Return the [X, Y] coordinate for the center point of the cell that contains the specified text.  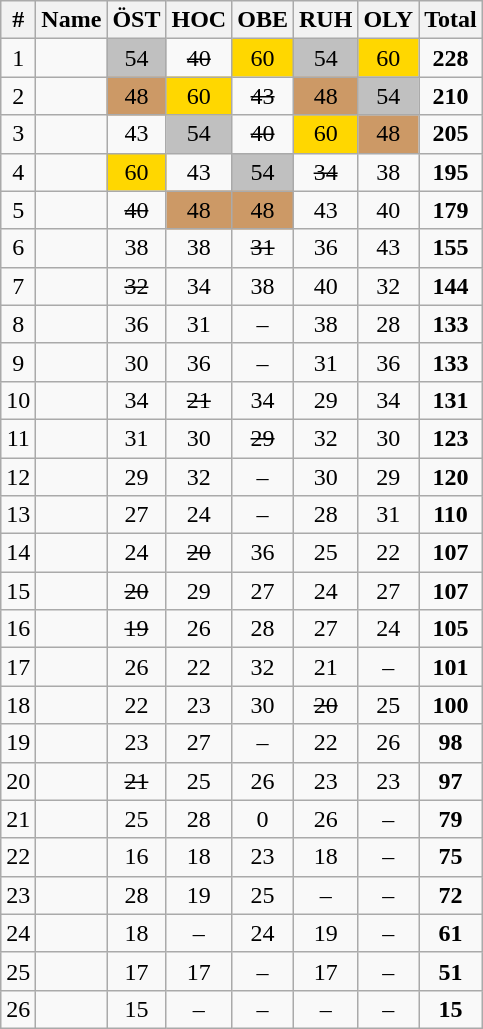
Name [72, 20]
1 [18, 58]
ÖST [136, 20]
79 [451, 819]
# [18, 20]
9 [18, 362]
HOC [199, 20]
110 [451, 515]
2 [18, 96]
13 [18, 515]
123 [451, 438]
0 [263, 819]
210 [451, 96]
10 [18, 400]
OLY [388, 20]
OBE [263, 20]
7 [18, 286]
179 [451, 210]
155 [451, 248]
14 [18, 553]
72 [451, 895]
6 [18, 248]
8 [18, 324]
195 [451, 172]
5 [18, 210]
4 [18, 172]
11 [18, 438]
100 [451, 705]
98 [451, 743]
61 [451, 933]
205 [451, 134]
75 [451, 857]
Total [451, 20]
105 [451, 629]
12 [18, 477]
144 [451, 286]
120 [451, 477]
3 [18, 134]
RUH [325, 20]
228 [451, 58]
51 [451, 971]
101 [451, 667]
131 [451, 400]
97 [451, 781]
